Extract the (x, y) coordinate from the center of the cell holding the provided text.  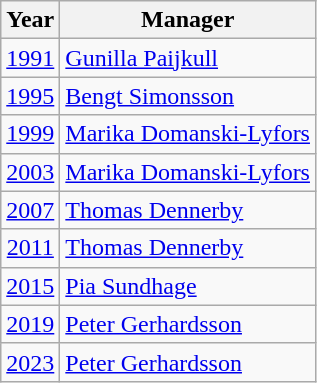
Bengt Simonsson (188, 96)
2019 (30, 324)
2023 (30, 362)
2015 (30, 286)
1999 (30, 134)
1995 (30, 96)
Manager (188, 20)
Year (30, 20)
1991 (30, 58)
2007 (30, 210)
2003 (30, 172)
Pia Sundhage (188, 286)
Gunilla Paijkull (188, 58)
2011 (30, 248)
